Find where the given text appears and provide that cell's center as (x, y) coordinate. 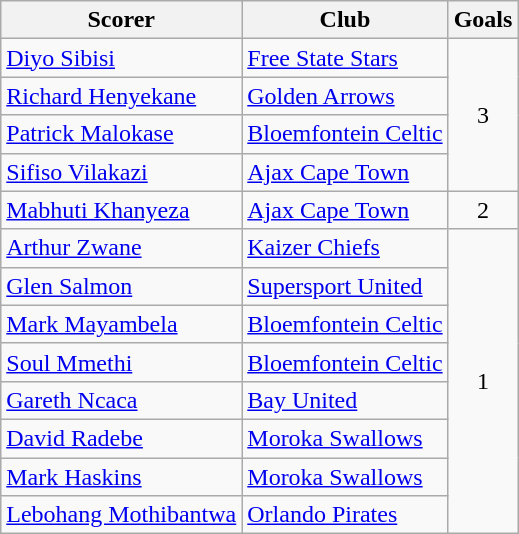
Kaizer Chiefs (345, 248)
David Radebe (122, 438)
Goals (483, 20)
Supersport United (345, 286)
Soul Mmethi (122, 362)
Golden Arrows (345, 96)
Free State Stars (345, 58)
Mabhuti Khanyeza (122, 210)
Club (345, 20)
2 (483, 210)
3 (483, 115)
Arthur Zwane (122, 248)
Richard Henyekane (122, 96)
Lebohang Mothibantwa (122, 515)
Diyo Sibisi (122, 58)
Mark Haskins (122, 477)
1 (483, 381)
Mark Mayambela (122, 324)
Bay United (345, 400)
Scorer (122, 20)
Gareth Ncaca (122, 400)
Patrick Malokase (122, 134)
Glen Salmon (122, 286)
Orlando Pirates (345, 515)
Sifiso Vilakazi (122, 172)
